Scan for the cell matching the given text and deliver its [x, y] coordinate at center. 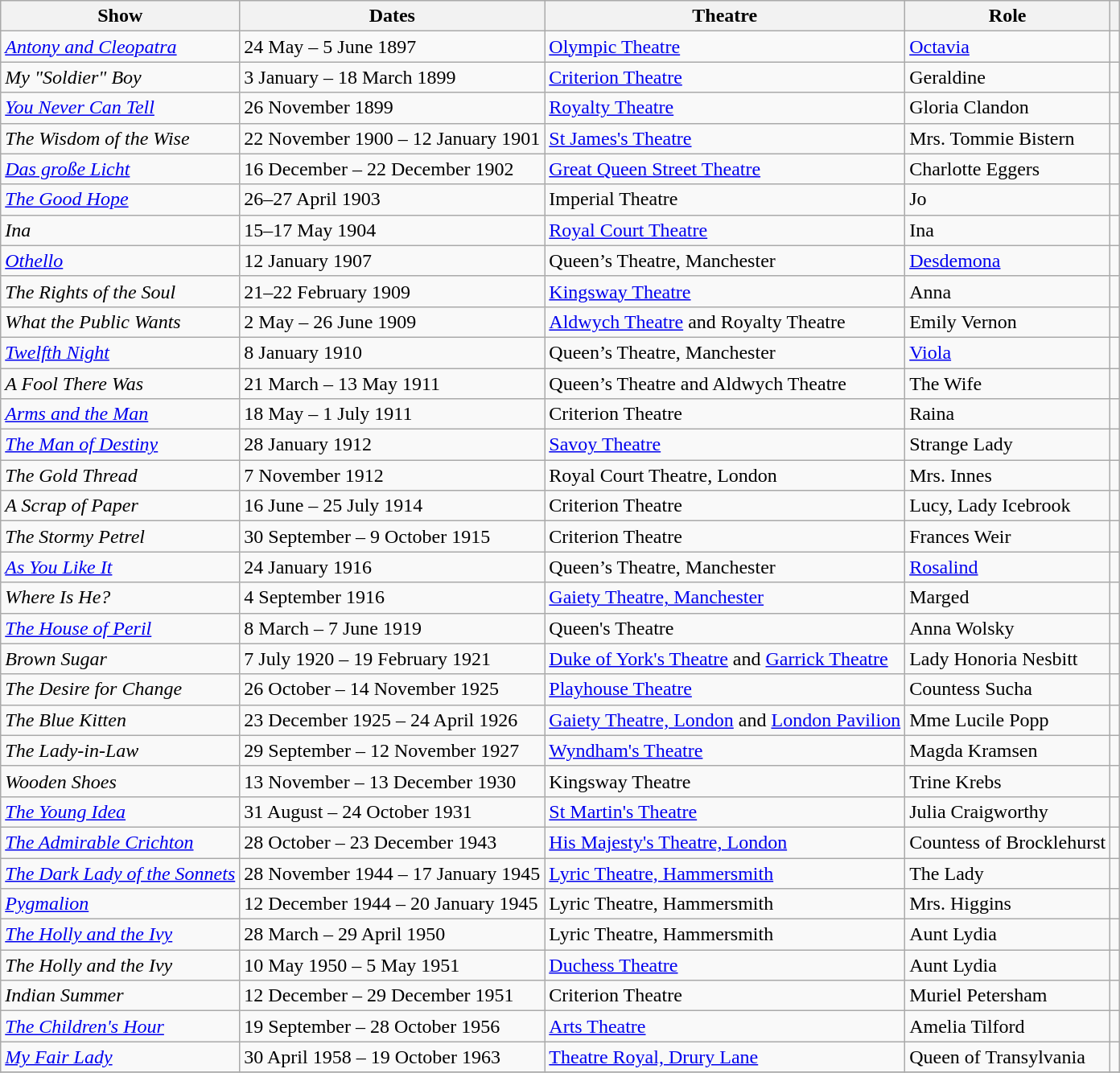
29 September – 12 November 1927 [393, 750]
Wooden Shoes [121, 781]
24 May – 5 June 1897 [393, 47]
26–27 April 1903 [393, 199]
12 January 1907 [393, 261]
15–17 May 1904 [393, 230]
Gloria Clandon [1007, 108]
St James's Theatre [725, 138]
Mrs. Innes [1007, 475]
Dates [393, 16]
Aldwych Theatre and Royalty Theatre [725, 322]
The Young Idea [121, 812]
Antony and Cleopatra [121, 47]
Arts Theatre [725, 1026]
12 December – 29 December 1951 [393, 996]
Charlotte Eggers [1007, 169]
Arms and the Man [121, 414]
Viola [1007, 352]
Twelfth Night [121, 352]
Where Is He? [121, 598]
Brown Sugar [121, 659]
8 March – 7 June 1919 [393, 628]
Julia Craigworthy [1007, 812]
26 October – 14 November 1925 [393, 689]
Amelia Tilford [1007, 1026]
19 September – 28 October 1956 [393, 1026]
16 June – 25 July 1914 [393, 506]
Othello [121, 261]
Role [1007, 16]
26 November 1899 [393, 108]
Queen's Theatre [725, 628]
Frances Weir [1007, 536]
As You Like It [121, 567]
7 July 1920 – 19 February 1921 [393, 659]
Marged [1007, 598]
Playhouse Theatre [725, 689]
Mme Lucile Popp [1007, 720]
The Children's Hour [121, 1026]
Anna Wolsky [1007, 628]
The Desire for Change [121, 689]
31 August – 24 October 1931 [393, 812]
Muriel Petersham [1007, 996]
10 May 1950 – 5 May 1951 [393, 965]
Duke of York's Theatre and Garrick Theatre [725, 659]
Olympic Theatre [725, 47]
Queen of Transylvania [1007, 1057]
12 December 1944 – 20 January 1945 [393, 904]
The Lady-in-Law [121, 750]
Countess of Brocklehurst [1007, 842]
The Lady [1007, 873]
The Wisdom of the Wise [121, 138]
St Martin's Theatre [725, 812]
Countess Sucha [1007, 689]
18 May – 1 July 1911 [393, 414]
The Good Hope [121, 199]
Queen’s Theatre and Aldwych Theatre [725, 384]
30 April 1958 – 19 October 1963 [393, 1057]
Theatre Royal, Drury Lane [725, 1057]
The Wife [1007, 384]
28 November 1944 – 17 January 1945 [393, 873]
16 December – 22 December 1902 [393, 169]
Raina [1007, 414]
3 January – 18 March 1899 [393, 77]
23 December 1925 – 24 April 1926 [393, 720]
Geraldine [1007, 77]
Lucy, Lady Icebrook [1007, 506]
30 September – 9 October 1915 [393, 536]
The Man of Destiny [121, 445]
8 January 1910 [393, 352]
The Admirable Crichton [121, 842]
The Dark Lady of the Sonnets [121, 873]
The Gold Thread [121, 475]
13 November – 13 December 1930 [393, 781]
Strange Lady [1007, 445]
Royal Court Theatre, London [725, 475]
Royal Court Theatre [725, 230]
His Majesty's Theatre, London [725, 842]
28 March – 29 April 1950 [393, 935]
Jo [1007, 199]
The House of Peril [121, 628]
Anna [1007, 291]
Gaiety Theatre, London and London Pavilion [725, 720]
Octavia [1007, 47]
Wyndham's Theatre [725, 750]
What the Public Wants [121, 322]
The Stormy Petrel [121, 536]
A Scrap of Paper [121, 506]
21 March – 13 May 1911 [393, 384]
2 May – 26 June 1909 [393, 322]
7 November 1912 [393, 475]
4 September 1916 [393, 598]
The Rights of the Soul [121, 291]
Trine Krebs [1007, 781]
Imperial Theatre [725, 199]
Savoy Theatre [725, 445]
28 January 1912 [393, 445]
Theatre [725, 16]
Royalty Theatre [725, 108]
My Fair Lady [121, 1057]
Great Queen Street Theatre [725, 169]
Magda Kramsen [1007, 750]
Duchess Theatre [725, 965]
My "Soldier" Boy [121, 77]
The Blue Kitten [121, 720]
28 October – 23 December 1943 [393, 842]
22 November 1900 – 12 January 1901 [393, 138]
Lady Honoria Nesbitt [1007, 659]
A Fool There Was [121, 384]
24 January 1916 [393, 567]
Indian Summer [121, 996]
Gaiety Theatre, Manchester [725, 598]
21–22 February 1909 [393, 291]
You Never Can Tell [121, 108]
Pygmalion [121, 904]
Rosalind [1007, 567]
Mrs. Higgins [1007, 904]
Show [121, 16]
Das große Licht [121, 169]
Mrs. Tommie Bistern [1007, 138]
Desdemona [1007, 261]
Emily Vernon [1007, 322]
